Find where the given text appears and provide that cell's center as (X, Y) coordinate. 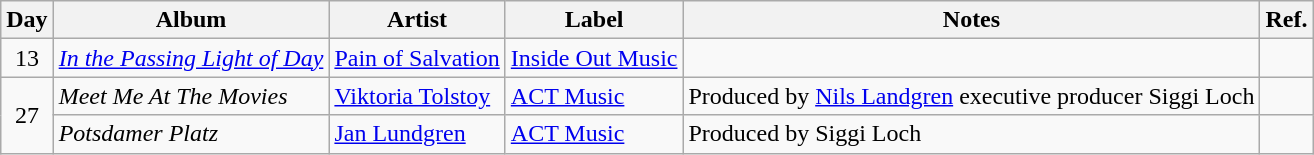
Viktoria Tolstoy (417, 96)
Potsdamer Platz (191, 134)
Day (27, 20)
Pain of Salvation (417, 58)
Notes (972, 20)
Produced by Nils Landgren executive producer Siggi Loch (972, 96)
Label (594, 20)
In the Passing Light of Day (191, 58)
27 (27, 115)
Album (191, 20)
Jan Lundgren (417, 134)
Meet Me At The Movies (191, 96)
Inside Out Music (594, 58)
Ref. (1286, 20)
Artist (417, 20)
Produced by Siggi Loch (972, 134)
13 (27, 58)
